Capture the cell that displays the provided text and extract its [x, y] central coordinate. 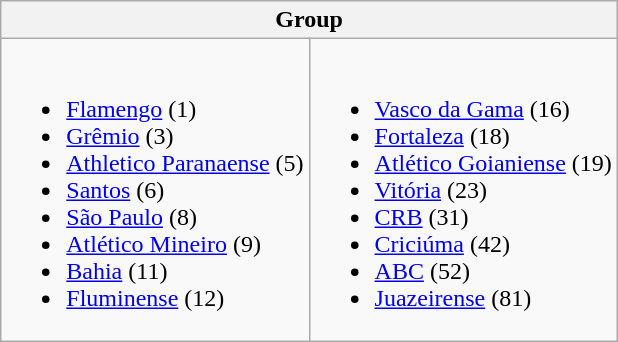
Vasco da Gama (16) Fortaleza (18) Atlético Goianiense (19) Vitória (23) CRB (31) Criciúma (42) ABC (52) Juazeirense (81) [463, 190]
Flamengo (1) Grêmio (3) Athletico Paranaense (5) Santos (6) São Paulo (8) Atlético Mineiro (9) Bahia (11) Fluminense (12) [155, 190]
Group [310, 20]
